Find where the given text appears and provide that cell's center as [x, y] coordinate. 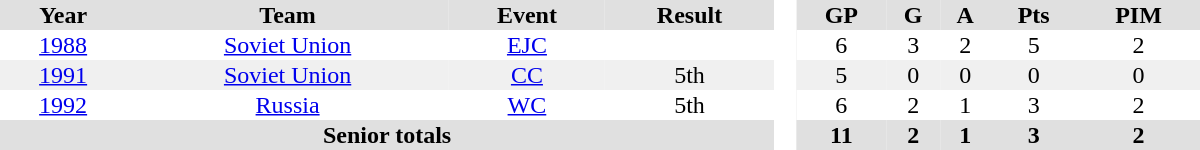
Team [288, 15]
Senior totals [387, 135]
GP [841, 15]
WC [527, 105]
Pts [1034, 15]
Russia [288, 105]
CC [527, 75]
PIM [1138, 15]
Result [690, 15]
G [913, 15]
1991 [63, 75]
1988 [63, 45]
Event [527, 15]
11 [841, 135]
EJC [527, 45]
Year [63, 15]
A [965, 15]
1992 [63, 105]
